Output the [x, y] coordinate of the center of the cell containing the given text.  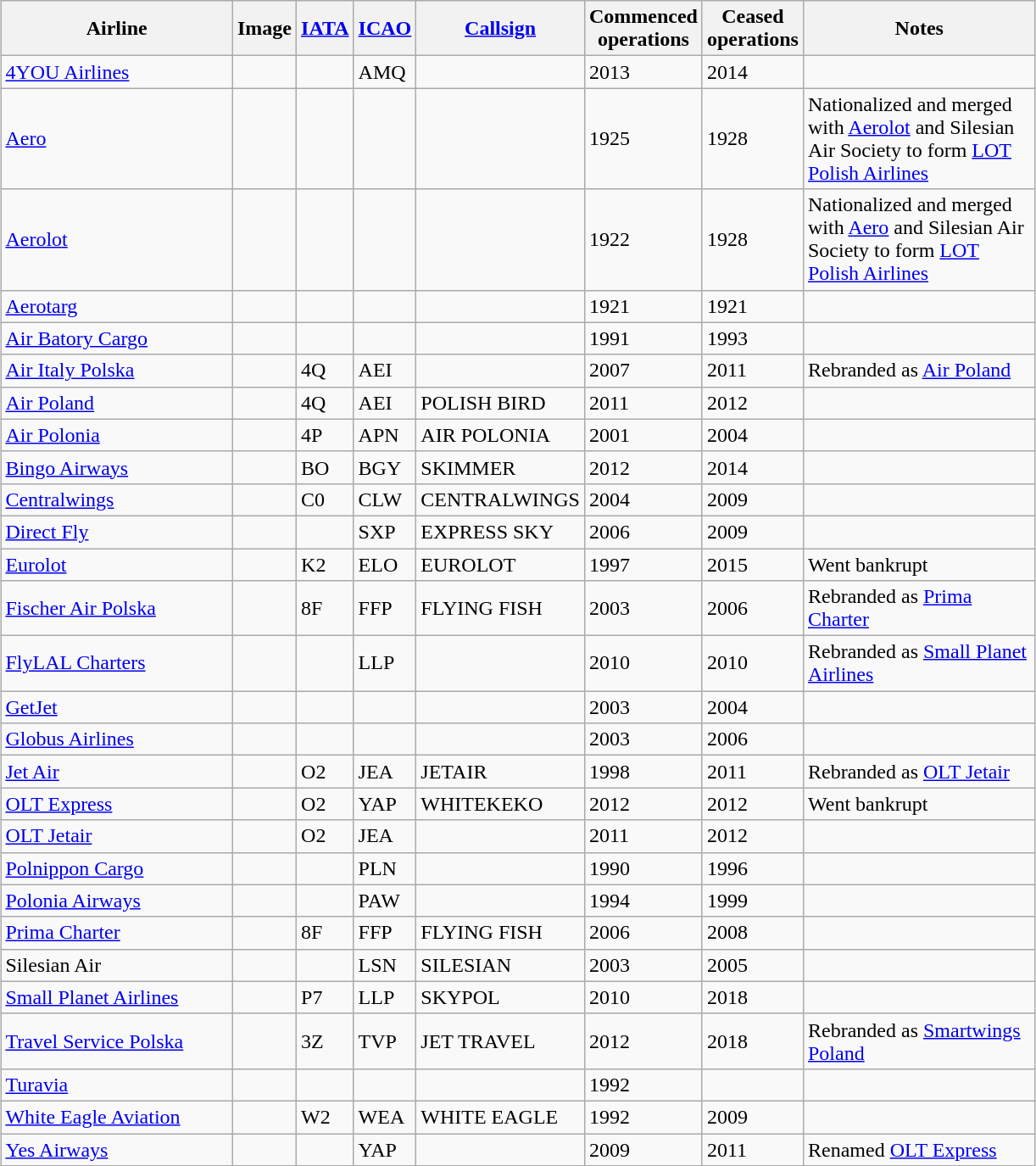
BO [326, 467]
1991 [643, 338]
C0 [326, 499]
POLISH BIRD [500, 403]
Commencedoperations [643, 29]
AMQ [385, 72]
ICAO [385, 29]
Turavia [117, 1085]
CENTRALWINGS [500, 499]
APN [385, 435]
Small Planet Airlines [117, 997]
Notes [919, 29]
Aero [117, 139]
SILESIAN [500, 965]
Yes Airways [117, 1149]
Nationalized and merged with Aerolot and Silesian Air Society to form LOT Polish Airlines [919, 139]
2013 [643, 72]
Silesian Air [117, 965]
1994 [643, 901]
LSN [385, 965]
Travel Service Polska [117, 1041]
Airline [117, 29]
Rebranded as Small Planet Airlines [919, 663]
2005 [753, 965]
SKIMMER [500, 467]
Bingo Airways [117, 467]
2008 [753, 933]
1925 [643, 139]
GetJet [117, 707]
Direct Fly [117, 532]
JET TRAVEL [500, 1041]
2001 [643, 435]
1990 [643, 868]
2015 [753, 564]
1996 [753, 868]
Rebranded as Prima Charter [919, 609]
4P [326, 435]
Polnippon Cargo [117, 868]
Eurolot [117, 564]
OLT Jetair [117, 836]
White Eagle Aviation [117, 1117]
Air Poland [117, 403]
PAW [385, 901]
CLW [385, 499]
SXP [385, 532]
K2 [326, 564]
3Z [326, 1041]
Jet Air [117, 772]
BGY [385, 467]
Centralwings [117, 499]
1922 [643, 239]
P7 [326, 997]
Rebranded as OLT Jetair [919, 772]
Ceasedoperations [753, 29]
WHITEKEKO [500, 804]
Globus Airlines [117, 739]
TVP [385, 1041]
Aerotarg [117, 306]
Air Italy Polska [117, 371]
Fischer Air Polska [117, 609]
WHITE EAGLE [500, 1117]
JETAIR [500, 772]
EXPRESS SKY [500, 532]
W2 [326, 1117]
EUROLOT [500, 564]
Rebranded as Smartwings Poland [919, 1041]
Air Batory Cargo [117, 338]
Image [265, 29]
AIR POLONIA [500, 435]
1997 [643, 564]
WEA [385, 1117]
4YOU Airlines [117, 72]
1998 [643, 772]
SKYPOL [500, 997]
FlyLAL Charters [117, 663]
IATA [326, 29]
Air Polonia [117, 435]
1993 [753, 338]
2007 [643, 371]
ELO [385, 564]
Prima Charter [117, 933]
Callsign [500, 29]
1999 [753, 901]
PLN [385, 868]
Aerolot [117, 239]
Polonia Airways [117, 901]
Nationalized and merged with Aero and Silesian Air Society to form LOT Polish Airlines [919, 239]
OLT Express [117, 804]
Rebranded as Air Poland [919, 371]
Renamed OLT Express [919, 1149]
